Search for the cell housing the specified text and yield its (x, y) center coordinate. 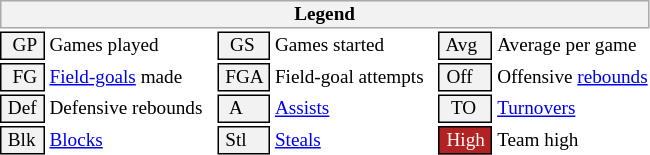
FG (22, 77)
Team high (573, 140)
GS (244, 46)
A (244, 108)
Stl (244, 140)
TO (466, 108)
Defensive rebounds (131, 108)
Blk (22, 140)
Off (466, 77)
Offensive rebounds (573, 77)
Average per game (573, 46)
Games started (354, 46)
Turnovers (573, 108)
Field-goals made (131, 77)
Avg (466, 46)
High (466, 140)
Assists (354, 108)
Legend (324, 14)
Field-goal attempts (354, 77)
Def (22, 108)
Steals (354, 140)
FGA (244, 77)
Games played (131, 46)
GP (22, 46)
Blocks (131, 140)
